Scan for the cell matching the given text and deliver its [x, y] coordinate at center. 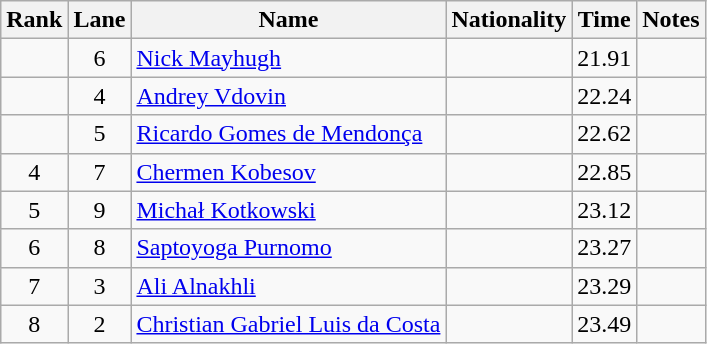
23.49 [604, 324]
Name [288, 20]
Chermen Kobesov [288, 172]
23.29 [604, 286]
Andrey Vdovin [288, 96]
22.24 [604, 96]
Ali Alnakhli [288, 286]
22.85 [604, 172]
Saptoyoga Purnomo [288, 248]
22.62 [604, 134]
Rank [34, 20]
2 [100, 324]
Notes [671, 20]
Lane [100, 20]
23.12 [604, 210]
Michał Kotkowski [288, 210]
Christian Gabriel Luis da Costa [288, 324]
Time [604, 20]
Nick Mayhugh [288, 58]
9 [100, 210]
Ricardo Gomes de Mendonça [288, 134]
3 [100, 286]
21.91 [604, 58]
Nationality [509, 20]
23.27 [604, 248]
